Output the (x, y) coordinate of the center of the cell containing the given text.  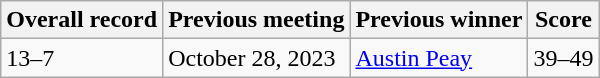
Score (564, 20)
13–7 (82, 58)
October 28, 2023 (256, 58)
Previous meeting (256, 20)
39–49 (564, 58)
Overall record (82, 20)
Austin Peay (439, 58)
Previous winner (439, 20)
